Find where the given text appears and provide that cell's center as [X, Y] coordinate. 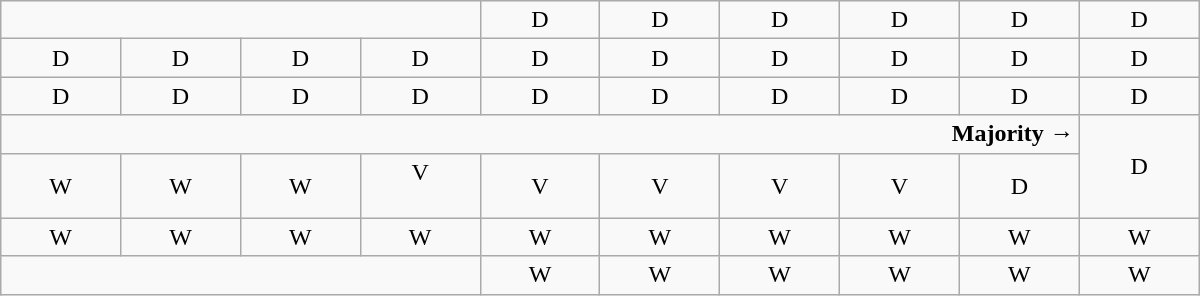
Majority → [540, 134]
